Locate the cell with the specified text and output its [X, Y] center coordinate. 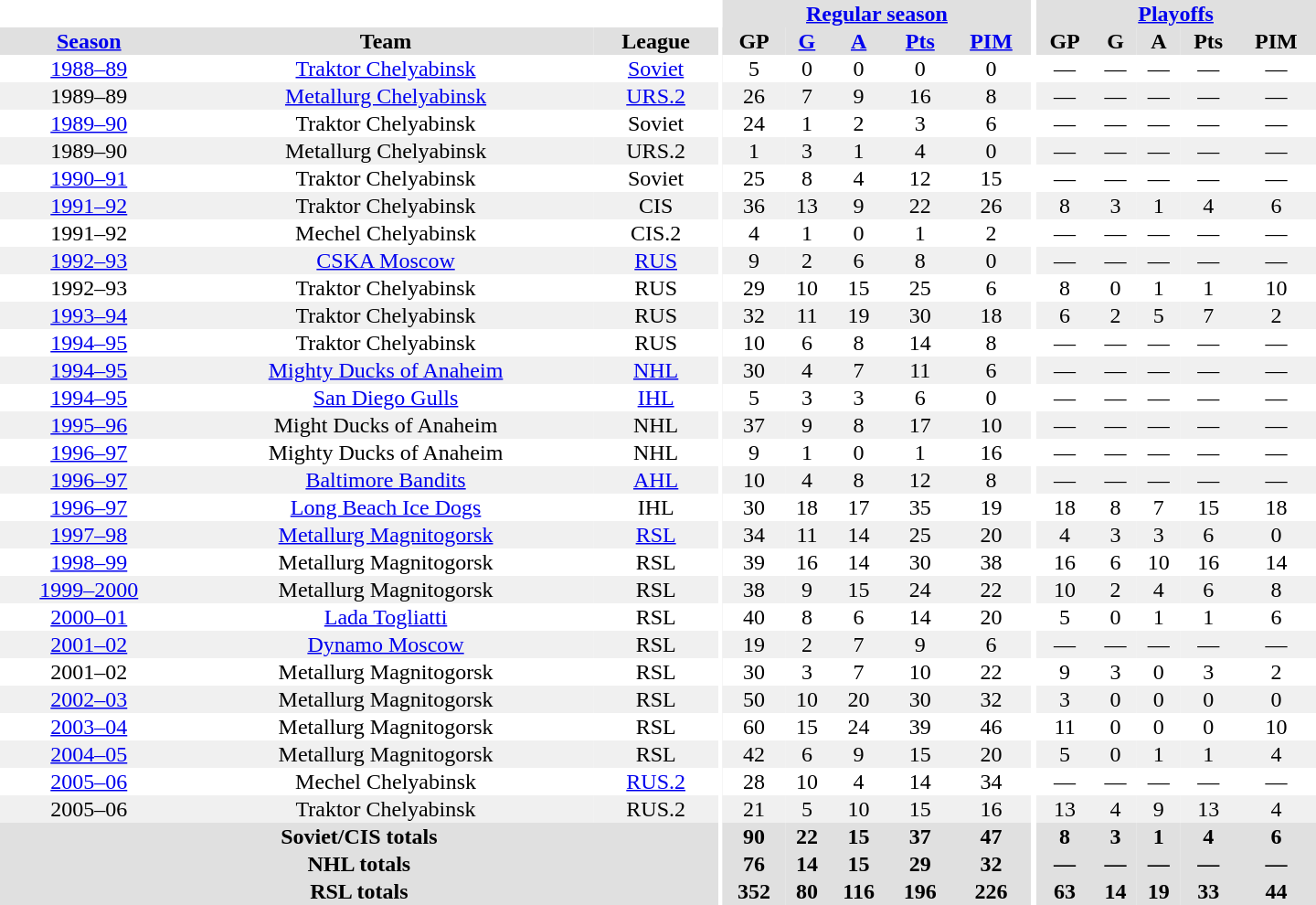
1995–96 [90, 425]
47 [991, 836]
Dynamo Moscow [386, 644]
76 [754, 864]
46 [991, 727]
1999–2000 [90, 590]
50 [754, 699]
40 [754, 617]
CIS [656, 206]
2002–03 [90, 699]
Soviet/CIS totals [359, 836]
CSKA Moscow [386, 261]
35 [920, 507]
80 [806, 891]
Regular season [877, 14]
Baltimore Bandits [386, 480]
RSL totals [359, 891]
2000–01 [90, 617]
Long Beach Ice Dogs [386, 507]
226 [991, 891]
63 [1065, 891]
90 [754, 836]
Season [90, 41]
116 [859, 891]
44 [1276, 891]
NHL totals [359, 864]
28 [754, 782]
San Diego Gulls [386, 398]
33 [1208, 891]
Lada Togliatti [386, 617]
AHL [656, 480]
Team [386, 41]
League [656, 41]
21 [754, 809]
1997–98 [90, 535]
352 [754, 891]
36 [754, 206]
2004–05 [90, 754]
1989–89 [90, 96]
Might Ducks of Anaheim [386, 425]
Playoffs [1175, 14]
1998–99 [90, 562]
CIS.2 [656, 233]
1993–94 [90, 315]
1990–91 [90, 178]
42 [754, 754]
196 [920, 891]
60 [754, 727]
2003–04 [90, 727]
1988–89 [90, 69]
